Return (x, y) of the center of cell containing provided text 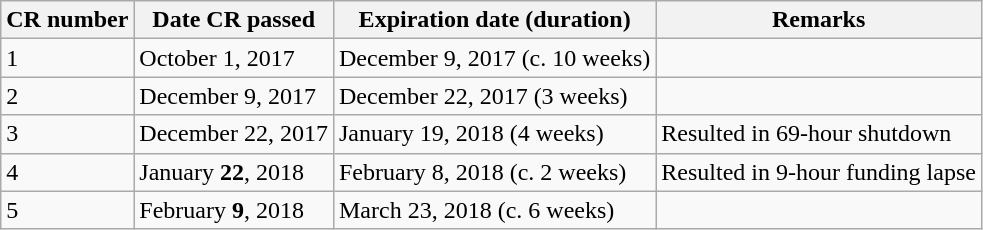
February 8, 2018 (c. 2 weeks) (494, 172)
Date CR passed (234, 20)
Expiration date (duration) (494, 20)
January 19, 2018 (4 weeks) (494, 134)
4 (68, 172)
5 (68, 210)
Resulted in 9-hour funding lapse (819, 172)
January 22, 2018 (234, 172)
December 22, 2017 (3 weeks) (494, 96)
1 (68, 58)
December 22, 2017 (234, 134)
December 9, 2017 (c. 10 weeks) (494, 58)
Resulted in 69-hour shutdown (819, 134)
3 (68, 134)
March 23, 2018 (c. 6 weeks) (494, 210)
February 9, 2018 (234, 210)
2 (68, 96)
October 1, 2017 (234, 58)
December 9, 2017 (234, 96)
CR number (68, 20)
Remarks (819, 20)
